Identify which cell holds the provided text, then report its [X, Y] central coordinate. 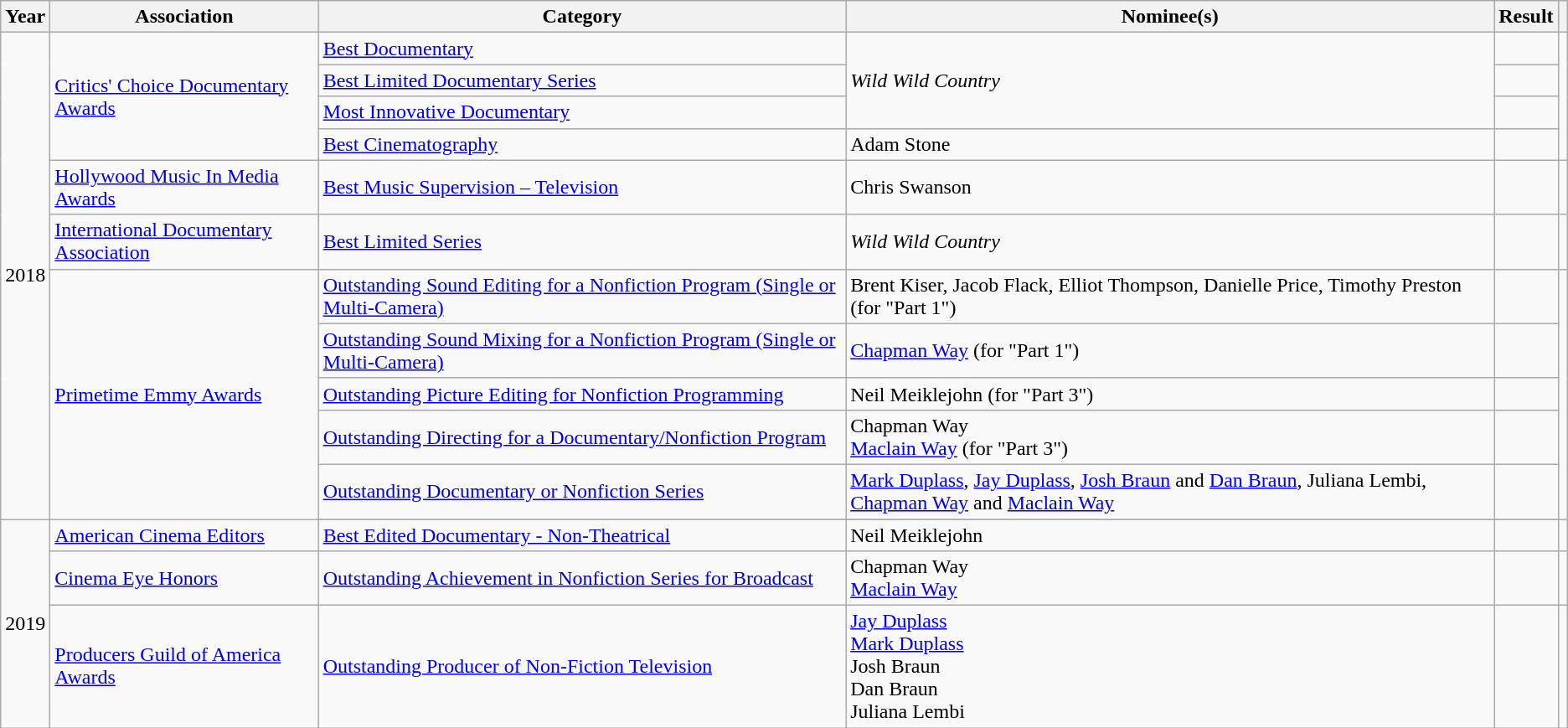
Chapman Way Maclain Way [1170, 578]
Mark Duplass, Jay Duplass, Josh Braun and Dan Braun, Juliana Lembi, Chapman Way and Maclain Way [1170, 491]
Cinema Eye Honors [184, 578]
2019 [25, 623]
Best Music Supervision – Television [582, 188]
Chris Swanson [1170, 188]
Best Cinematography [582, 144]
Category [582, 17]
Critics' Choice Documentary Awards [184, 96]
Most Innovative Documentary [582, 112]
Best Documentary [582, 49]
Jay Duplass Mark Duplass Josh Braun Dan Braun Juliana Lembi [1170, 667]
Primetime Emmy Awards [184, 394]
Outstanding Documentary or Nonfiction Series [582, 491]
2018 [25, 276]
Producers Guild of America Awards [184, 667]
Association [184, 17]
Hollywood Music In Media Awards [184, 188]
International Documentary Association [184, 241]
Outstanding Picture Editing for Nonfiction Programming [582, 394]
Outstanding Producer of Non-Fiction Television [582, 667]
Outstanding Sound Mixing for a Nonfiction Program (Single or Multi-Camera) [582, 350]
Neil Meiklejohn (for "Part 3") [1170, 394]
Brent Kiser, Jacob Flack, Elliot Thompson, Danielle Price, Timothy Preston (for "Part 1") [1170, 297]
Outstanding Directing for a Documentary/Nonfiction Program [582, 437]
Outstanding Achievement in Nonfiction Series for Broadcast [582, 578]
Year [25, 17]
Best Limited Series [582, 241]
Nominee(s) [1170, 17]
Chapman Way (for "Part 1") [1170, 350]
American Cinema Editors [184, 535]
Chapman Way Maclain Way (for "Part 3") [1170, 437]
Best Limited Documentary Series [582, 80]
Adam Stone [1170, 144]
Best Edited Documentary - Non-Theatrical [582, 535]
Result [1526, 17]
Neil Meiklejohn [1170, 535]
Outstanding Sound Editing for a Nonfiction Program (Single or Multi-Camera) [582, 297]
